For the text-containing cell, return its midpoint in [x, y] coordinate format. 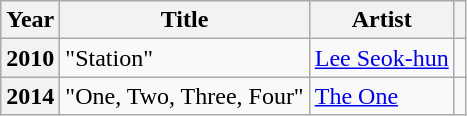
2014 [30, 96]
"One, Two, Three, Four" [184, 96]
Artist [382, 20]
Lee Seok-hun [382, 58]
Year [30, 20]
Title [184, 20]
"Station" [184, 58]
The One [382, 96]
2010 [30, 58]
